Provide the [X, Y] coordinate of the cell's center where the given text is located.  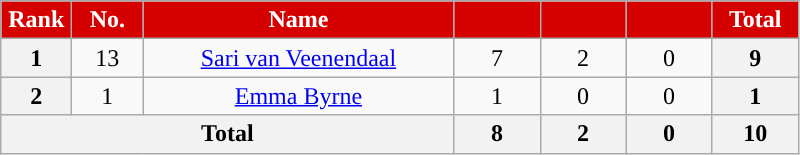
Emma Byrne [298, 96]
Sari van Veenendaal [298, 58]
13 [108, 58]
10 [755, 134]
Rank [36, 20]
No. [108, 20]
9 [755, 58]
Name [298, 20]
7 [497, 58]
8 [497, 134]
